Return (X, Y) of the center of cell containing provided text 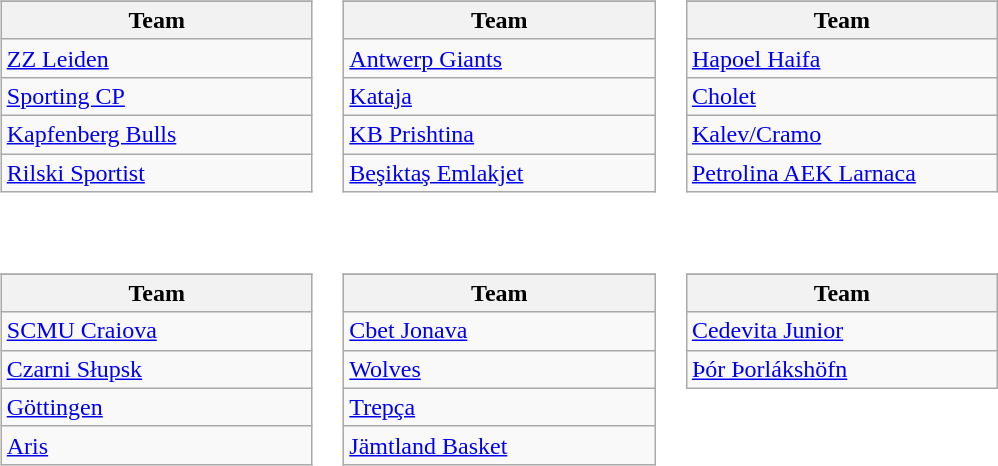
Beşiktaş Emlakjet (500, 173)
Kataja (500, 96)
Cbet Jonava (500, 331)
SCMU Craiova (156, 331)
Aris (156, 445)
Czarni Słupsk (156, 369)
Hapoel Haifa (842, 58)
Göttingen (156, 407)
KB Prishtina (500, 134)
Rilski Sportist (156, 173)
Cedevita Junior (842, 331)
Cholet (842, 96)
ZZ Leiden (156, 58)
Kapfenberg Bulls (156, 134)
Sporting CP (156, 96)
Þór Þorlákshöfn (842, 369)
Kalev/Cramo (842, 134)
Jämtland Basket (500, 445)
Antwerp Giants (500, 58)
Trepça (500, 407)
Wolves (500, 369)
Petrolina AEK Larnaca (842, 173)
